Locate the cell with the specified text and output its (X, Y) center coordinate. 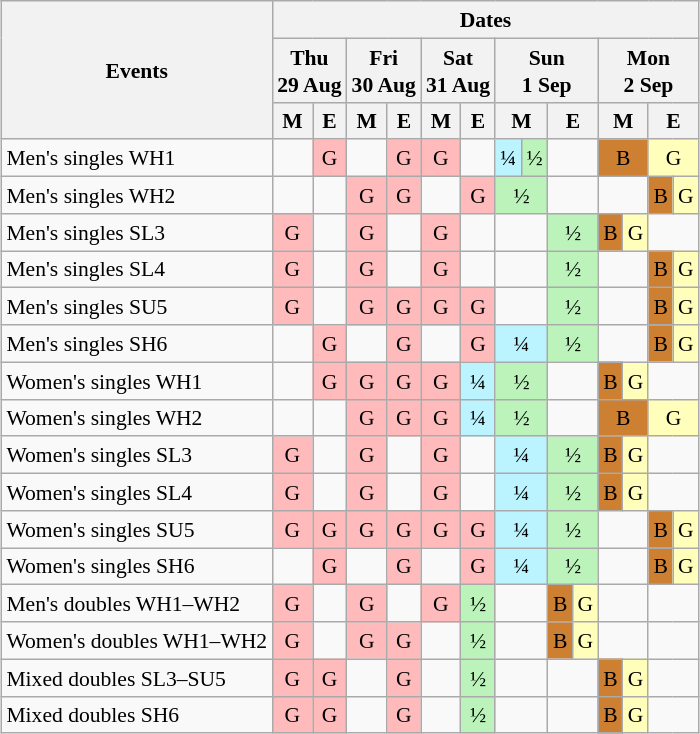
Mixed doubles SL3–SU5 (136, 678)
Women's singles WH1 (136, 380)
Mon2 Sep (648, 70)
Men's singles SL4 (136, 268)
Dates (485, 20)
Events (136, 70)
Thu29 Aug (309, 70)
Women's singles SL4 (136, 492)
Sat31 Aug (458, 70)
Fri30 Aug (384, 70)
Sun1 Sep (546, 70)
Women's singles SL3 (136, 454)
Men's singles SL3 (136, 232)
Men's singles SH6 (136, 344)
Women's singles SU5 (136, 528)
Men's singles WH1 (136, 158)
Men's doubles WH1–WH2 (136, 604)
Women's singles SH6 (136, 566)
Mixed doubles SH6 (136, 714)
Men's singles SU5 (136, 306)
Men's singles WH2 (136, 194)
Women's singles WH2 (136, 418)
Women's doubles WH1–WH2 (136, 640)
